Pinpoint the cell where the given text exists, returning its (X, Y) midpoint coordinate. 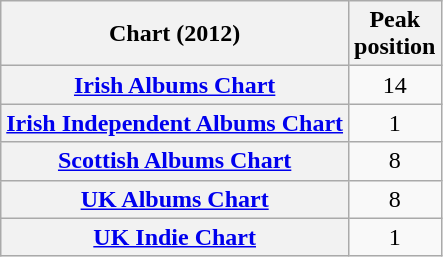
14 (395, 85)
Irish Albums Chart (175, 85)
Irish Independent Albums Chart (175, 123)
Peakposition (395, 34)
Scottish Albums Chart (175, 161)
UK Indie Chart (175, 237)
Chart (2012) (175, 34)
UK Albums Chart (175, 199)
